Find where the given text appears and provide that cell's center as [X, Y] coordinate. 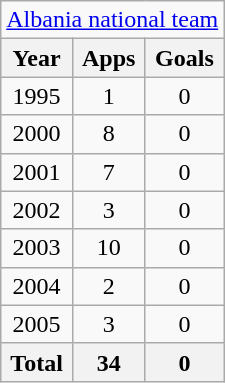
1995 [37, 96]
34 [108, 362]
2005 [37, 324]
Total [37, 362]
7 [108, 172]
Year [37, 58]
2 [108, 286]
2003 [37, 248]
Goals [184, 58]
2001 [37, 172]
Albania national team [112, 20]
8 [108, 134]
Apps [108, 58]
2000 [37, 134]
2002 [37, 210]
2004 [37, 286]
10 [108, 248]
1 [108, 96]
